Extract the (x, y) coordinate from the center of the cell holding the provided text.  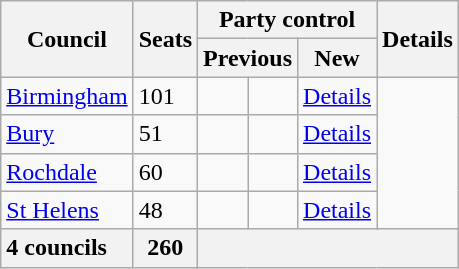
Council (67, 39)
Seats (165, 39)
Birmingham (67, 96)
101 (165, 96)
60 (165, 172)
4 councils (67, 248)
Party control (288, 20)
48 (165, 210)
St Helens (67, 210)
51 (165, 134)
New (338, 58)
Previous (248, 58)
Rochdale (67, 172)
260 (165, 248)
Bury (67, 134)
